Pinpoint the cell where the given text exists, returning its (x, y) midpoint coordinate. 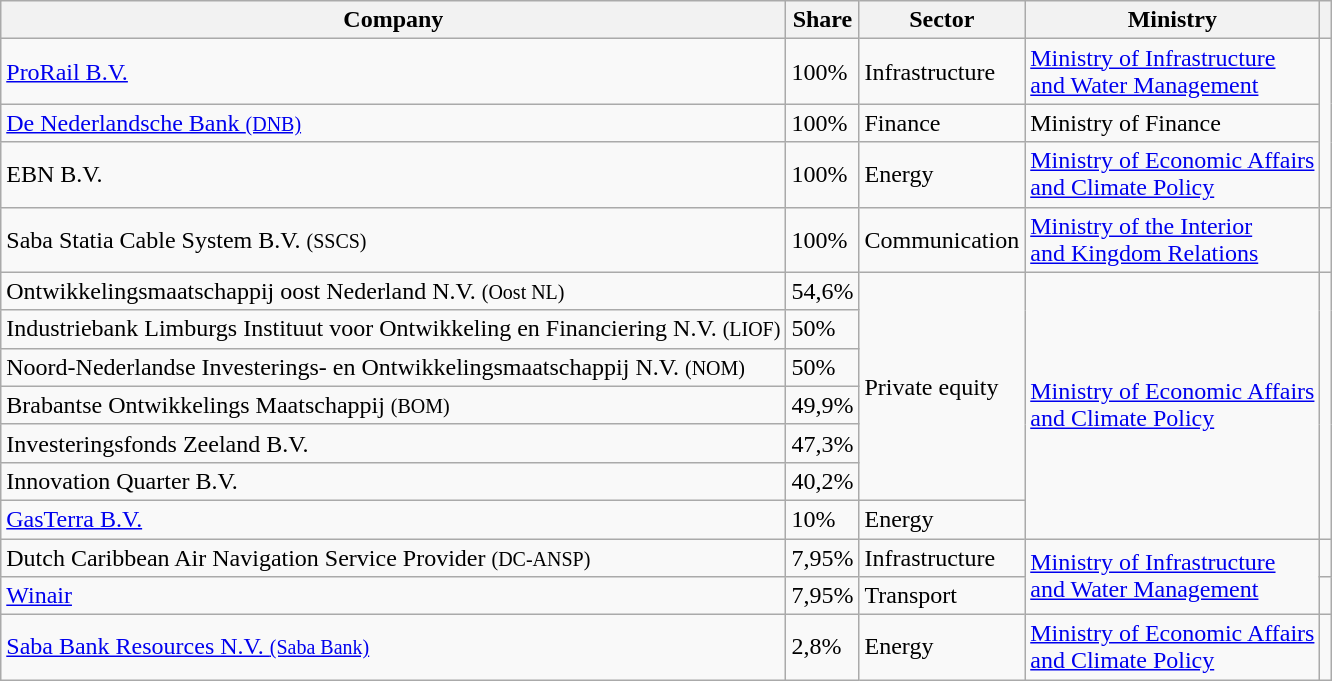
Share (822, 20)
EBN B.V. (394, 174)
54,6% (822, 291)
Noord-Nederlandse Investerings- en Ontwikkelingsmaatschappij N.V. (NOM) (394, 367)
GasTerra B.V. (394, 519)
Ministry of the Interiorand Kingdom Relations (1172, 240)
10% (822, 519)
Finance (942, 123)
Saba Bank Resources N.V. (Saba Bank) (394, 648)
Dutch Caribbean Air Navigation Service Provider (DC-ANSP) (394, 557)
49,9% (822, 405)
Sector (942, 20)
Company (394, 20)
47,3% (822, 443)
Industriebank Limburgs Instituut voor Ontwikkeling en Financiering N.V. (LIOF) (394, 329)
40,2% (822, 481)
ProRail B.V. (394, 72)
Ministry (1172, 20)
Private equity (942, 386)
Ministry of Finance (1172, 123)
De Nederlandsche Bank (DNB) (394, 123)
Ontwikkelingsmaatschappij oost Nederland N.V. (Oost NL) (394, 291)
Innovation Quarter B.V. (394, 481)
Investeringsfonds Zeeland B.V. (394, 443)
Brabantse Ontwikkelings Maatschappij (BOM) (394, 405)
Winair (394, 596)
Transport (942, 596)
Communication (942, 240)
Saba Statia Cable System B.V. (SSCS) (394, 240)
2,8% (822, 648)
